Extract the (x, y) coordinate from the center of the cell holding the provided text.  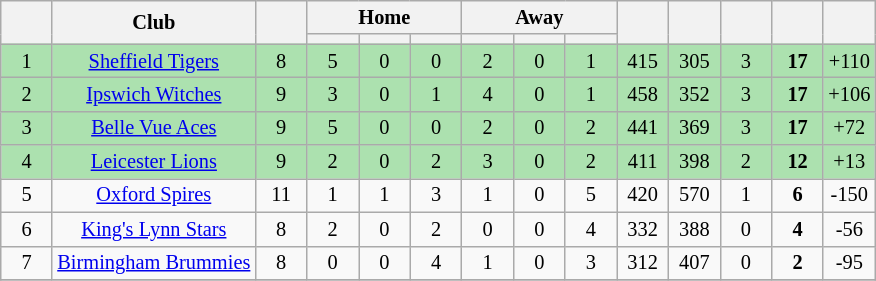
441 (643, 128)
407 (694, 263)
Belle Vue Aces (154, 128)
420 (643, 195)
398 (694, 162)
369 (694, 128)
Birmingham Brummies (154, 263)
12 (798, 162)
458 (643, 94)
Away (540, 17)
King's Lynn Stars (154, 229)
312 (643, 263)
Sheffield Tigers (154, 61)
388 (694, 229)
415 (643, 61)
-95 (849, 263)
+72 (849, 128)
11 (281, 195)
570 (694, 195)
352 (694, 94)
Leicester Lions (154, 162)
Ipswich Witches (154, 94)
+106 (849, 94)
Club (154, 22)
332 (643, 229)
305 (694, 61)
Oxford Spires (154, 195)
-150 (849, 195)
Home (384, 17)
-56 (849, 229)
+13 (849, 162)
+110 (849, 61)
411 (643, 162)
7 (27, 263)
